Output the (x, y) coordinate of the center of the cell containing the given text.  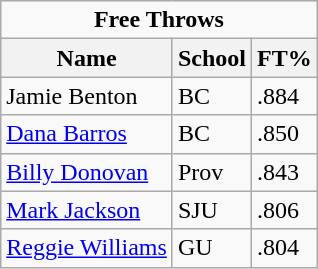
GU (212, 248)
SJU (212, 210)
School (212, 58)
Jamie Benton (87, 96)
Reggie Williams (87, 248)
.843 (284, 172)
.806 (284, 210)
.884 (284, 96)
Name (87, 58)
.850 (284, 134)
Dana Barros (87, 134)
FT% (284, 58)
Billy Donovan (87, 172)
Free Throws (159, 20)
Prov (212, 172)
Mark Jackson (87, 210)
.804 (284, 248)
